Provide the (X, Y) coordinate of the cell's center where the given text is located.  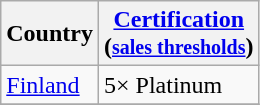
5× Platinum (178, 85)
Certification(sales thresholds) (178, 34)
Country (50, 34)
Finland (50, 85)
